Extract the [X, Y] coordinate from the center of the cell holding the provided text.  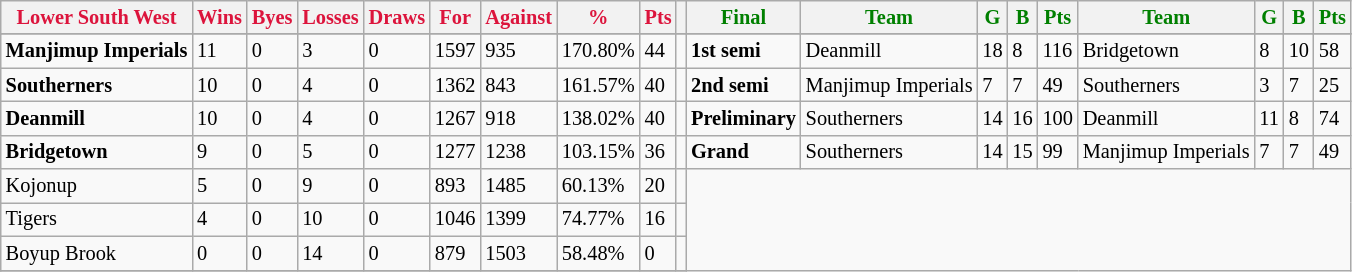
170.80% [598, 51]
1046 [455, 219]
Tigers [96, 219]
Byes [272, 17]
15 [1023, 152]
879 [455, 253]
44 [658, 51]
893 [455, 186]
1238 [518, 152]
74 [1332, 118]
918 [518, 118]
20 [658, 186]
Wins [220, 17]
Final [744, 17]
1277 [455, 152]
Grand [744, 152]
Draws [397, 17]
Boyup Brook [96, 253]
36 [658, 152]
116 [1058, 51]
1267 [455, 118]
For [455, 17]
Kojonup [96, 186]
1503 [518, 253]
25 [1332, 85]
58 [1332, 51]
2nd semi [744, 85]
58.48% [598, 253]
Against [518, 17]
% [598, 17]
60.13% [598, 186]
1st semi [744, 51]
74.77% [598, 219]
Losses [330, 17]
99 [1058, 152]
843 [518, 85]
935 [518, 51]
1362 [455, 85]
1597 [455, 51]
103.15% [598, 152]
138.02% [598, 118]
Lower South West [96, 17]
Preliminary [744, 118]
161.57% [598, 85]
1399 [518, 219]
18 [992, 51]
1485 [518, 186]
100 [1058, 118]
